Find where the given text appears and provide that cell's center as [x, y] coordinate. 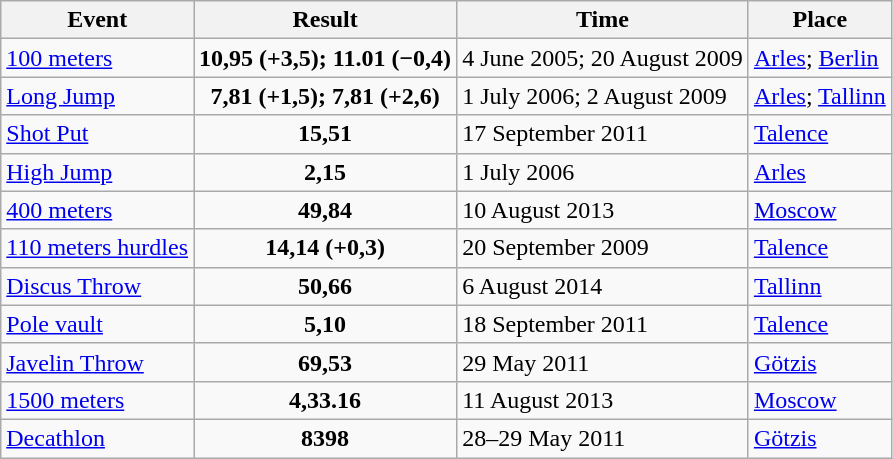
7,81 (+1,5); 7,81 (+2,6) [326, 96]
Event [98, 20]
Arles; Tallinn [820, 96]
8398 [326, 438]
4 June 2005; 20 August 2009 [603, 58]
14,14 (+0,3) [326, 248]
5,10 [326, 324]
4,33.16 [326, 400]
Javelin Throw [98, 362]
11 August 2013 [603, 400]
15,51 [326, 134]
High Jump [98, 172]
17 September 2011 [603, 134]
69,53 [326, 362]
Arles [820, 172]
Place [820, 20]
29 May 2011 [603, 362]
49,84 [326, 210]
28–29 May 2011 [603, 438]
Decathlon [98, 438]
10,95 (+3,5); 11.01 (−0,4) [326, 58]
Result [326, 20]
400 meters [98, 210]
Tallinn [820, 286]
1500 meters [98, 400]
100 meters [98, 58]
50,66 [326, 286]
Time [603, 20]
2,15 [326, 172]
Arles; Berlin [820, 58]
Shot Put [98, 134]
18 September 2011 [603, 324]
20 September 2009 [603, 248]
6 August 2014 [603, 286]
Long Jump [98, 96]
Pole vault [98, 324]
1 July 2006 [603, 172]
1 July 2006; 2 August 2009 [603, 96]
110 meters hurdles [98, 248]
10 August 2013 [603, 210]
Discus Throw [98, 286]
